Provide the [X, Y] coordinate of the cell's center where the given text is located.  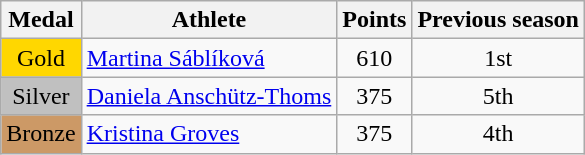
Gold [41, 58]
Daniela Anschütz-Thoms [209, 96]
Previous season [498, 20]
Bronze [41, 134]
4th [498, 134]
1st [498, 58]
5th [498, 96]
Athlete [209, 20]
Medal [41, 20]
Silver [41, 96]
Points [374, 20]
610 [374, 58]
Martina Sáblíková [209, 58]
Kristina Groves [209, 134]
